Capture the cell that displays the provided text and extract its [X, Y] central coordinate. 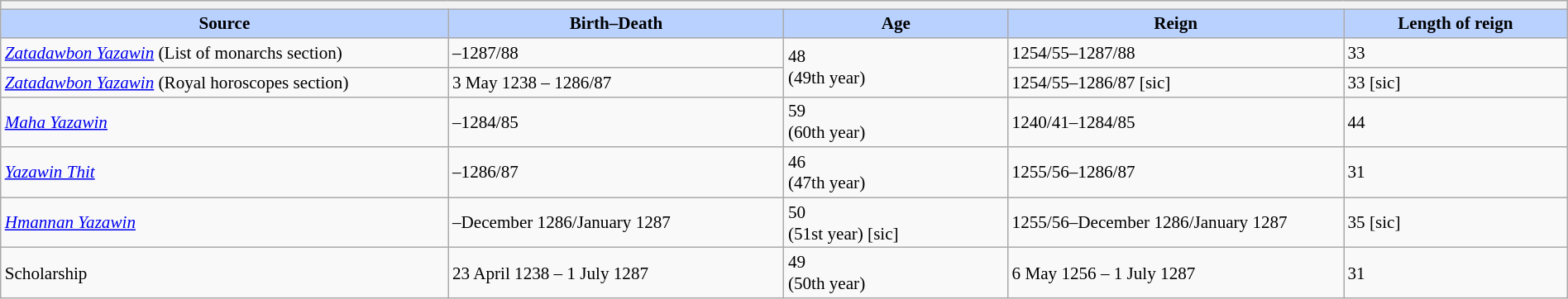
44 [1456, 122]
–1284/85 [616, 122]
–1287/88 [616, 53]
23 April 1238 – 1 July 1287 [616, 273]
46 (47th year) [896, 172]
1254/55–1286/87 [sic] [1176, 83]
–1286/87 [616, 172]
35 [sic] [1456, 223]
Age [896, 23]
6 May 1256 – 1 July 1287 [1176, 273]
Birth–Death [616, 23]
1254/55–1287/88 [1176, 53]
Zatadawbon Yazawin (List of monarchs section) [225, 53]
1255/56–December 1286/January 1287 [1176, 223]
49 (50th year) [896, 273]
1255/56–1286/87 [1176, 172]
50 (51st year) [sic] [896, 223]
1240/41–1284/85 [1176, 122]
48 (49th year) [896, 68]
Hmannan Yazawin [225, 223]
Source [225, 23]
59 (60th year) [896, 122]
Yazawin Thit [225, 172]
Scholarship [225, 273]
Reign [1176, 23]
33 [1456, 53]
33 [sic] [1456, 83]
3 May 1238 – 1286/87 [616, 83]
Zatadawbon Yazawin (Royal horoscopes section) [225, 83]
Maha Yazawin [225, 122]
–December 1286/January 1287 [616, 223]
Length of reign [1456, 23]
